Find where the given text appears and provide that cell's center as [x, y] coordinate. 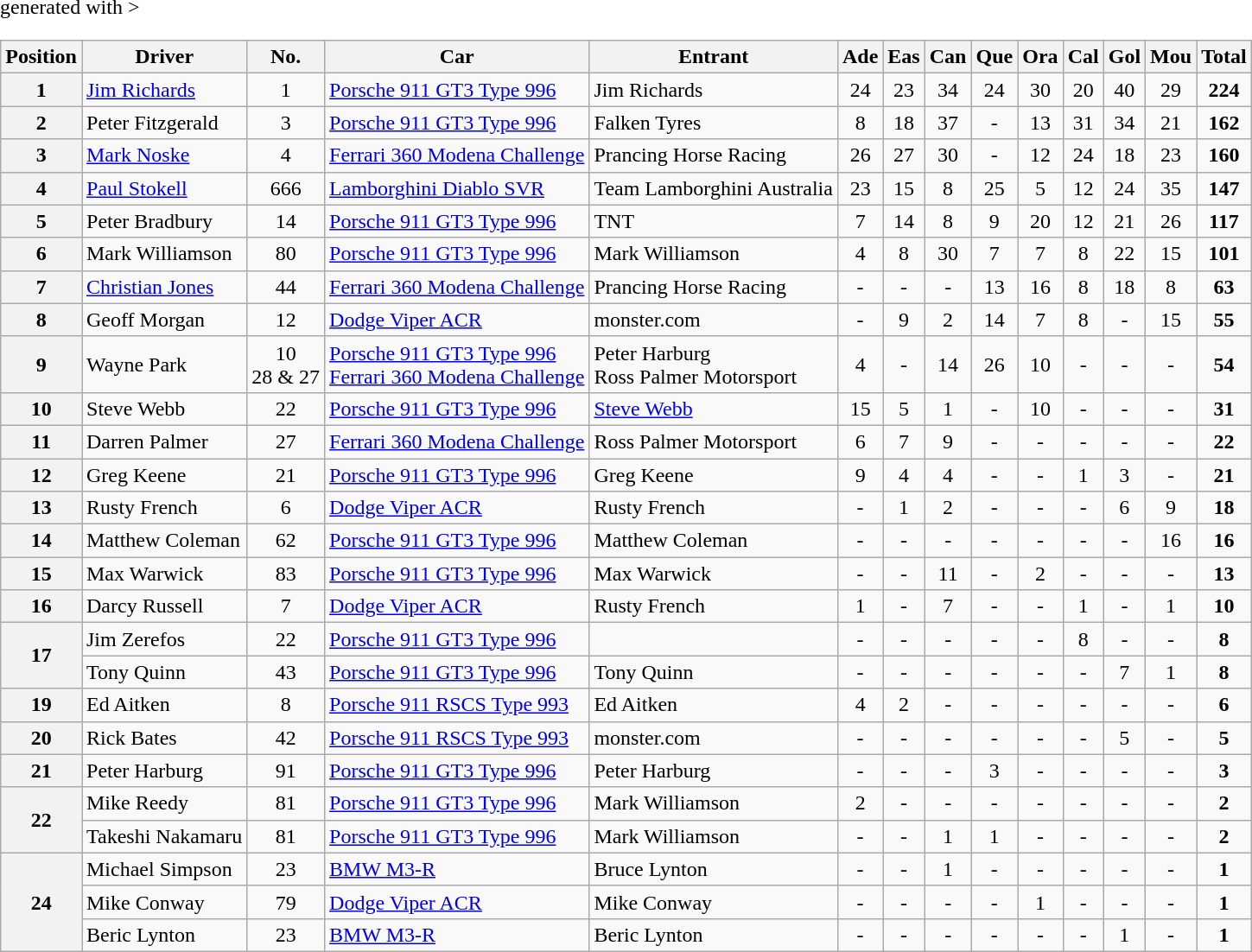
Position [41, 57]
42 [286, 738]
Bruce Lynton [714, 869]
Peter Harburg Ross Palmer Motorsport [714, 365]
No. [286, 57]
35 [1172, 188]
91 [286, 771]
80 [286, 254]
Peter Fitzgerald [164, 123]
43 [286, 672]
37 [948, 123]
Peter Bradbury [164, 221]
224 [1224, 90]
Christian Jones [164, 287]
Jim Zerefos [164, 639]
Ade [860, 57]
Ora [1040, 57]
62 [286, 541]
Lamborghini Diablo SVR [457, 188]
Darren Palmer [164, 441]
Team Lamborghini Australia [714, 188]
Falken Tyres [714, 123]
55 [1224, 320]
54 [1224, 365]
63 [1224, 287]
Darcy Russell [164, 606]
101 [1224, 254]
17 [41, 656]
Que [995, 57]
TNT [714, 221]
Wayne Park [164, 365]
Entrant [714, 57]
162 [1224, 123]
Cal [1084, 57]
79 [286, 902]
Paul Stokell [164, 188]
147 [1224, 188]
Ross Palmer Motorsport [714, 441]
Michael Simpson [164, 869]
Mark Noske [164, 155]
Total [1224, 57]
Car [457, 57]
117 [1224, 221]
Gol [1124, 57]
Rick Bates [164, 738]
Can [948, 57]
29 [1172, 90]
Geoff Morgan [164, 320]
Driver [164, 57]
Porsche 911 GT3 Type 996 Ferrari 360 Modena Challenge [457, 365]
44 [286, 287]
Takeshi Nakamaru [164, 836]
10 28 & 27 [286, 365]
Mike Reedy [164, 803]
83 [286, 574]
666 [286, 188]
25 [995, 188]
Mou [1172, 57]
19 [41, 705]
Eas [904, 57]
40 [1124, 90]
160 [1224, 155]
